From the cell containing the given text, extract its center point as [x, y] coordinate. 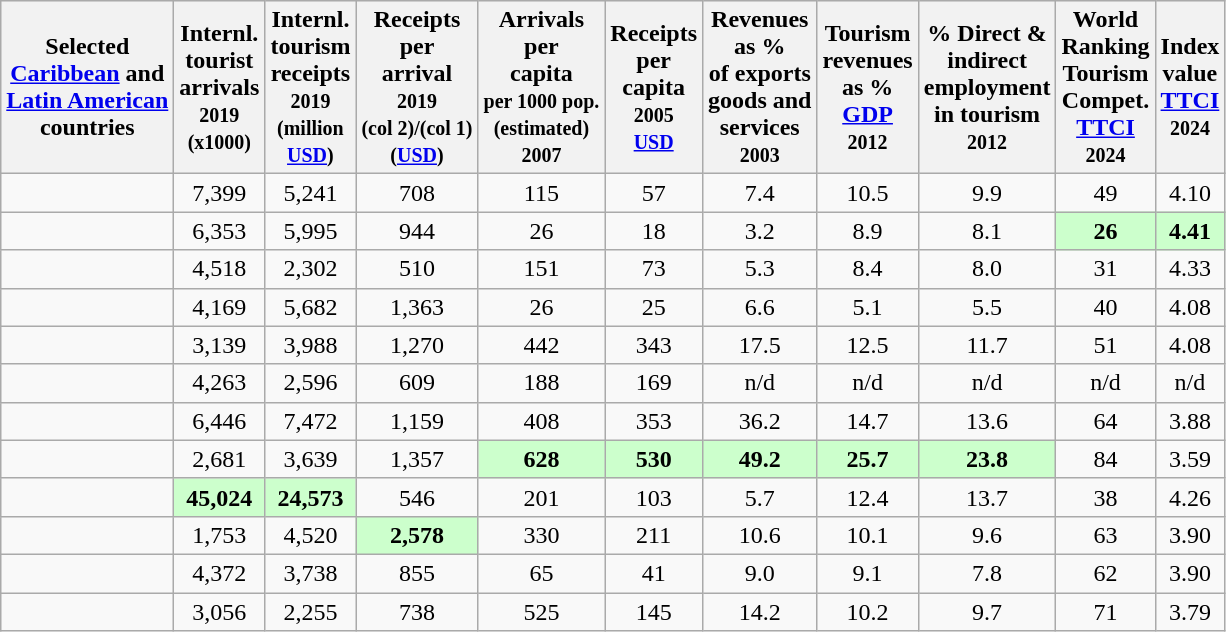
12.4 [868, 497]
1,753 [220, 535]
103 [654, 497]
3,738 [310, 573]
9.9 [987, 193]
4,169 [220, 307]
169 [654, 383]
Internl. touristarrivals2019 (x1000) [220, 88]
25.7 [868, 459]
7,399 [220, 193]
3.2 [760, 231]
609 [417, 383]
73 [654, 269]
546 [417, 497]
4,372 [220, 573]
14.7 [868, 421]
4.33 [1190, 269]
7.4 [760, 193]
353 [654, 421]
40 [1106, 307]
1,357 [417, 459]
49 [1106, 193]
62 [1106, 573]
12.5 [868, 345]
1,159 [417, 421]
14.2 [760, 611]
13.6 [987, 421]
63 [1106, 535]
2,681 [220, 459]
71 [1106, 611]
% Direct & indirectemploymentin tourism2012 [987, 88]
188 [542, 383]
5.7 [760, 497]
708 [417, 193]
145 [654, 611]
Internl. tourism receipts2019(millionUSD) [310, 88]
530 [654, 459]
3,139 [220, 345]
1,270 [417, 345]
24,573 [310, 497]
7.8 [987, 573]
3.88 [1190, 421]
5,241 [310, 193]
8.4 [868, 269]
3,639 [310, 459]
5.1 [868, 307]
41 [654, 573]
201 [542, 497]
115 [542, 193]
31 [1106, 269]
330 [542, 535]
628 [542, 459]
525 [542, 611]
Receipts per arrival 2019(col 2)/(col 1)(USD) [417, 88]
10.6 [760, 535]
Receipts per capita2005 USD [654, 88]
38 [1106, 497]
3,988 [310, 345]
442 [542, 345]
2,578 [417, 535]
738 [417, 611]
57 [654, 193]
51 [1106, 345]
211 [654, 535]
2,302 [310, 269]
5.5 [987, 307]
3.79 [1190, 611]
49.2 [760, 459]
5,995 [310, 231]
7,472 [310, 421]
8.1 [987, 231]
64 [1106, 421]
4,263 [220, 383]
4,518 [220, 269]
10.1 [868, 535]
2,255 [310, 611]
2,596 [310, 383]
25 [654, 307]
4.41 [1190, 231]
408 [542, 421]
Tourismrevenues as % GDP 2012 [868, 88]
17.5 [760, 345]
9.6 [987, 535]
5,682 [310, 307]
5.3 [760, 269]
WorldRankingTourismCompet.TTCI2024 [1106, 88]
10.2 [868, 611]
Revenues as % of exportsgoods andservices2003 [760, 88]
36.2 [760, 421]
510 [417, 269]
11.7 [987, 345]
45,024 [220, 497]
10.5 [868, 193]
23.8 [987, 459]
4,520 [310, 535]
4.10 [1190, 193]
8.9 [868, 231]
855 [417, 573]
3,056 [220, 611]
8.0 [987, 269]
Indexvalue TTCI2024 [1190, 88]
Arrivalspercapitaper 1000 pop.(estimated)2007 [542, 88]
9.0 [760, 573]
9.1 [868, 573]
9.7 [987, 611]
13.7 [987, 497]
4.26 [1190, 497]
151 [542, 269]
84 [1106, 459]
6,353 [220, 231]
944 [417, 231]
3.59 [1190, 459]
343 [654, 345]
6,446 [220, 421]
6.6 [760, 307]
65 [542, 573]
Selected Caribbean andLatin American countries [88, 88]
18 [654, 231]
1,363 [417, 307]
